Pinpoint the cell where the given text exists, returning its [X, Y] midpoint coordinate. 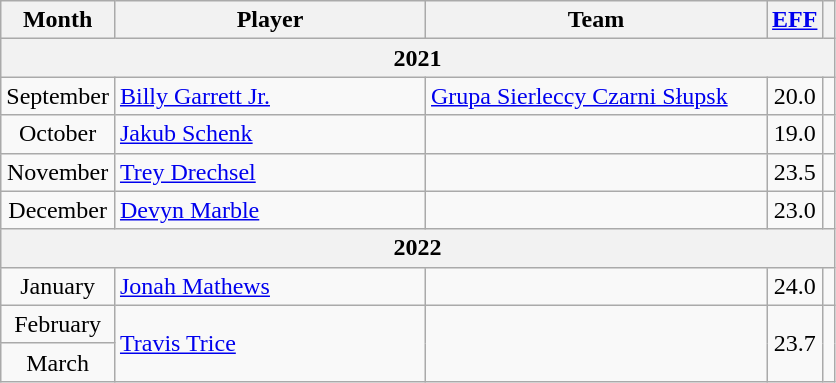
November [58, 172]
Player [270, 20]
Month [58, 20]
23.7 [795, 343]
September [58, 96]
Trey Drechsel [270, 172]
EFF [795, 20]
Jakub Schenk [270, 134]
March [58, 362]
December [58, 210]
20.0 [795, 96]
23.5 [795, 172]
2021 [418, 58]
2022 [418, 248]
Billy Garrett Jr. [270, 96]
Grupa Sierleccy Czarni Słupsk [596, 96]
Devyn Marble [270, 210]
19.0 [795, 134]
October [58, 134]
24.0 [795, 286]
23.0 [795, 210]
January [58, 286]
Travis Trice [270, 343]
Team [596, 20]
February [58, 324]
Jonah Mathews [270, 286]
